Provide the (x, y) coordinate of the cell's center where the given text is located.  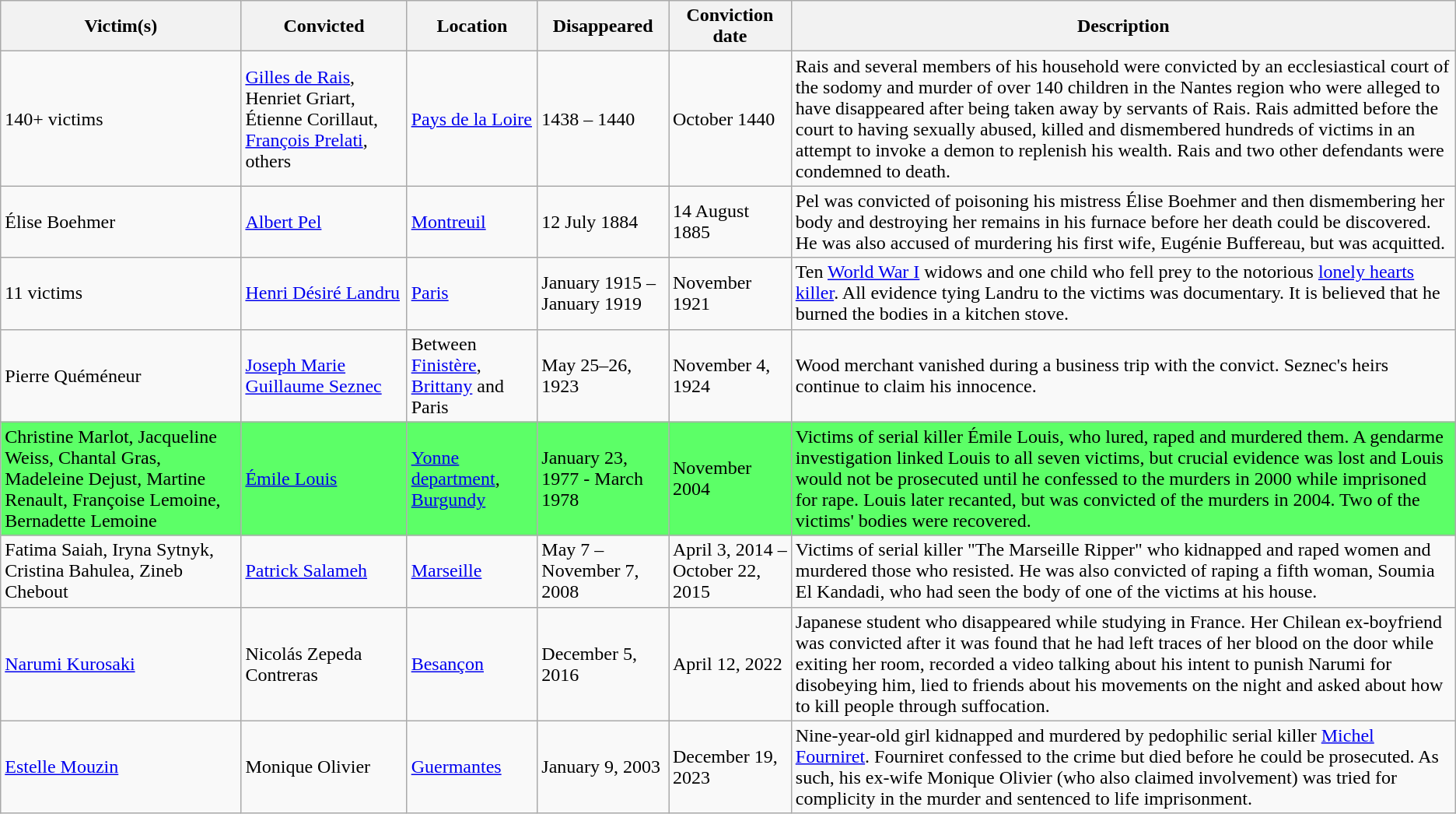
November 2004 (730, 479)
April 3, 2014 – October 22, 2015 (730, 571)
October 1440 (730, 118)
Victim(s) (121, 26)
Gilles de Rais, Henriet Griart, Étienne Corillaut, François Prelati, others (324, 118)
Guermantes (472, 767)
1438 – 1440 (604, 118)
January 1915 – January 1919 (604, 293)
Patrick Salameh (324, 571)
May 7 – November 7, 2008 (604, 571)
Henri Désiré Landru (324, 293)
November 4, 1924 (730, 375)
Paris (472, 293)
November 1921 (730, 293)
11 victims (121, 293)
Convicted (324, 26)
December 19, 2023 (730, 767)
December 5, 2016 (604, 664)
Monique Olivier (324, 767)
Émile Louis (324, 479)
Description (1123, 26)
May 25–26, 1923 (604, 375)
Besançon (472, 664)
Joseph Marie Guillaume Seznec (324, 375)
Narumi Kurosaki (121, 664)
January 23, 1977 - March 1978 (604, 479)
Fatima Saiah, Iryna Sytnyk, Cristina Bahulea, Zineb Chebout (121, 571)
Wood merchant vanished during a business trip with the convict. Seznec's heirs continue to claim his innocence. (1123, 375)
Location (472, 26)
Between Finistère, Brittany and Paris (472, 375)
140+ victims (121, 118)
Pays de la Loire (472, 118)
Marseille (472, 571)
Albert Pel (324, 222)
January 9, 2003 (604, 767)
Conviction date (730, 26)
Yonne department, Burgundy (472, 479)
Disappeared (604, 26)
14 August 1885 (730, 222)
Nicolás Zepeda Contreras (324, 664)
Pierre Quéméneur (121, 375)
Montreuil (472, 222)
April 12, 2022 (730, 664)
Christine Marlot, Jacqueline Weiss, Chantal Gras, Madeleine Dejust, Martine Renault, Françoise Lemoine, Bernadette Lemoine (121, 479)
Estelle Mouzin (121, 767)
Élise Boehmer (121, 222)
12 July 1884 (604, 222)
